Scan for the cell matching the given text and deliver its (X, Y) coordinate at center. 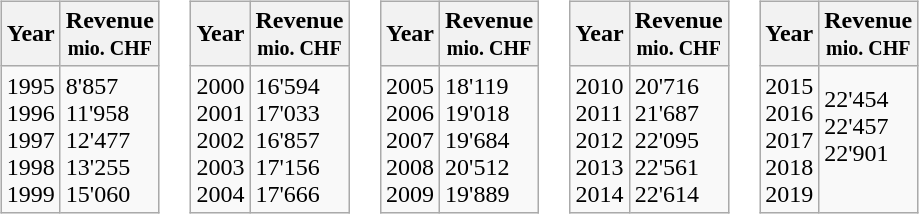
8'85711'95812'47713'25515'060 (110, 139)
20'71621'68722'09522'56122'614 (678, 139)
19951996199719981999 (30, 139)
18'11919'01819'68420'51219'889 (490, 139)
22'45422'45722'901 (868, 139)
16'59417'03316'85717'15617'666 (300, 139)
20152016201720182019 (790, 139)
20102011201220132014 (600, 139)
20002001200220032004 (220, 139)
20052006200720082009 (410, 139)
